Determine the (x, y) coordinate at the center of the cell enclosing the given text.  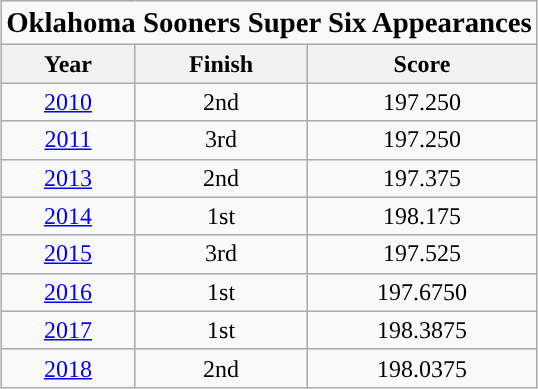
Oklahoma Sooners Super Six Appearances (270, 23)
197.375 (422, 178)
2010 (68, 102)
2011 (68, 140)
Score (422, 64)
198.0375 (422, 368)
2015 (68, 254)
198.175 (422, 216)
2018 (68, 368)
198.3875 (422, 330)
Year (68, 64)
2017 (68, 330)
2013 (68, 178)
2016 (68, 292)
Finish (220, 64)
197.6750 (422, 292)
2014 (68, 216)
197.525 (422, 254)
